Scan for the cell matching the given text and deliver its (X, Y) coordinate at center. 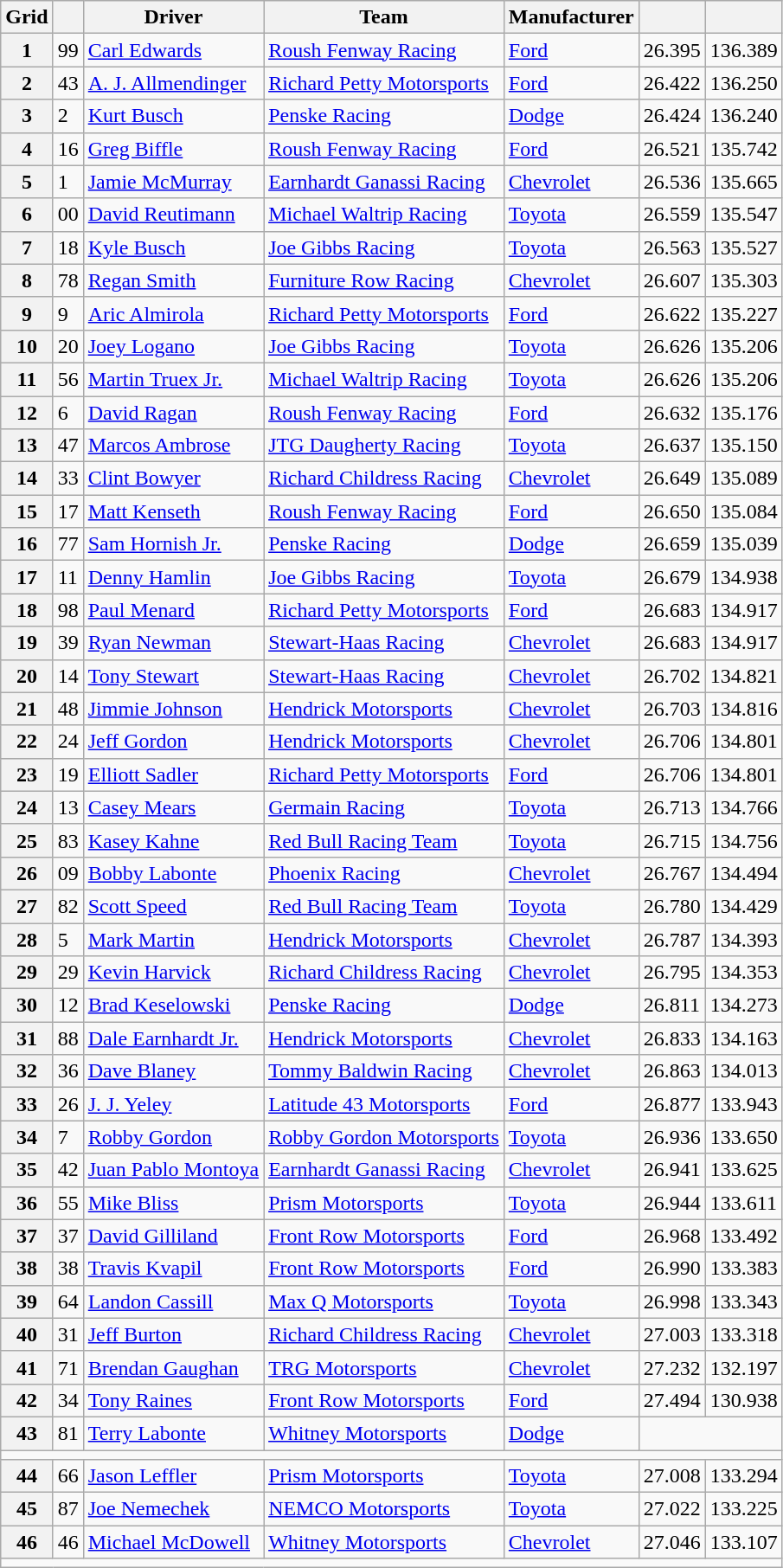
23 (27, 774)
Furniture Row Racing (384, 280)
45 (27, 1509)
Ryan Newman (173, 643)
Martin Truex Jr. (173, 379)
Scott Speed (173, 906)
Kyle Busch (173, 247)
133.225 (744, 1509)
Phoenix Racing (384, 873)
Robby Gordon (173, 1137)
135.227 (744, 313)
26.702 (671, 676)
44 (27, 1476)
NEMCO Motorsports (384, 1509)
Manufacturer (571, 17)
133.383 (744, 1269)
Kurt Busch (173, 116)
Paul Menard (173, 610)
26.632 (671, 413)
26.998 (671, 1301)
Bobby Labonte (173, 873)
134.393 (744, 939)
Tony Stewart (173, 676)
15 (27, 511)
133.611 (744, 1203)
Aric Almirola (173, 313)
26.395 (671, 50)
27 (27, 906)
133.650 (744, 1137)
Jamie McMurray (173, 182)
134.938 (744, 577)
26.607 (671, 280)
Grid (27, 17)
Elliott Sadler (173, 774)
135.303 (744, 280)
Clint Bowyer (173, 479)
26.787 (671, 939)
26.536 (671, 182)
133.625 (744, 1170)
26.679 (671, 577)
133.492 (744, 1236)
26.811 (671, 1006)
26.968 (671, 1236)
133.943 (744, 1104)
133.294 (744, 1476)
Joe Nemechek (173, 1509)
32 (27, 1071)
98 (67, 610)
66 (67, 1476)
Regan Smith (173, 280)
26.990 (671, 1269)
A. J. Allmendinger (173, 83)
Latitude 43 Motorsports (384, 1104)
3 (27, 116)
77 (67, 544)
10 (27, 346)
Terry Labonte (173, 1433)
27.232 (671, 1367)
136.389 (744, 50)
135.527 (744, 247)
Travis Kvapil (173, 1269)
4 (27, 149)
Joey Logano (173, 346)
J. J. Yeley (173, 1104)
26.780 (671, 906)
135.084 (744, 511)
David Ragan (173, 413)
Tony Raines (173, 1400)
Tommy Baldwin Racing (384, 1071)
135.089 (744, 479)
135.547 (744, 215)
130.938 (744, 1400)
28 (27, 939)
Jeff Gordon (173, 742)
82 (67, 906)
Marcos Ambrose (173, 446)
26.877 (671, 1104)
Mark Martin (173, 939)
00 (67, 215)
134.766 (744, 807)
135.039 (744, 544)
Juan Pablo Montoya (173, 1170)
27.022 (671, 1509)
26.936 (671, 1137)
26.559 (671, 215)
26.715 (671, 840)
78 (67, 280)
26.941 (671, 1170)
Matt Kenseth (173, 511)
35 (27, 1170)
Kasey Kahne (173, 840)
Team (384, 17)
TRG Motorsports (384, 1367)
22 (27, 742)
27.008 (671, 1476)
99 (67, 50)
87 (67, 1509)
25 (27, 840)
Jimmie Johnson (173, 709)
55 (67, 1203)
135.150 (744, 446)
47 (67, 446)
David Reutimann (173, 215)
133.107 (744, 1542)
Carl Edwards (173, 50)
27.494 (671, 1400)
26.521 (671, 149)
26.637 (671, 446)
David Gilliland (173, 1236)
133.318 (744, 1334)
88 (67, 1038)
26.703 (671, 709)
135.176 (744, 413)
27.003 (671, 1334)
135.665 (744, 182)
Jeff Burton (173, 1334)
Brad Keselowski (173, 1006)
136.240 (744, 116)
81 (67, 1433)
26.944 (671, 1203)
134.756 (744, 840)
Germain Racing (384, 807)
26.650 (671, 511)
132.197 (744, 1367)
134.494 (744, 873)
26.863 (671, 1071)
83 (67, 840)
71 (67, 1367)
133.343 (744, 1301)
26.713 (671, 807)
134.821 (744, 676)
41 (27, 1367)
8 (27, 280)
Sam Hornish Jr. (173, 544)
26.795 (671, 973)
26.563 (671, 247)
30 (27, 1006)
136.250 (744, 83)
Jason Leffler (173, 1476)
134.816 (744, 709)
JTG Daugherty Racing (384, 446)
134.013 (744, 1071)
26.649 (671, 479)
27.046 (671, 1542)
56 (67, 379)
Kevin Harvick (173, 973)
Mike Bliss (173, 1203)
Dave Blaney (173, 1071)
26.833 (671, 1038)
135.742 (744, 149)
Driver (173, 17)
40 (27, 1334)
Dale Earnhardt Jr. (173, 1038)
134.353 (744, 973)
64 (67, 1301)
Michael McDowell (173, 1542)
Casey Mears (173, 807)
48 (67, 709)
Robby Gordon Motorsports (384, 1137)
Max Q Motorsports (384, 1301)
Greg Biffle (173, 149)
Landon Cassill (173, 1301)
26.622 (671, 313)
09 (67, 873)
26.659 (671, 544)
Denny Hamlin (173, 577)
21 (27, 709)
134.163 (744, 1038)
Brendan Gaughan (173, 1367)
134.429 (744, 906)
26.424 (671, 116)
26.767 (671, 873)
26.422 (671, 83)
134.273 (744, 1006)
